Identify which cell holds the provided text, then report its (x, y) central coordinate. 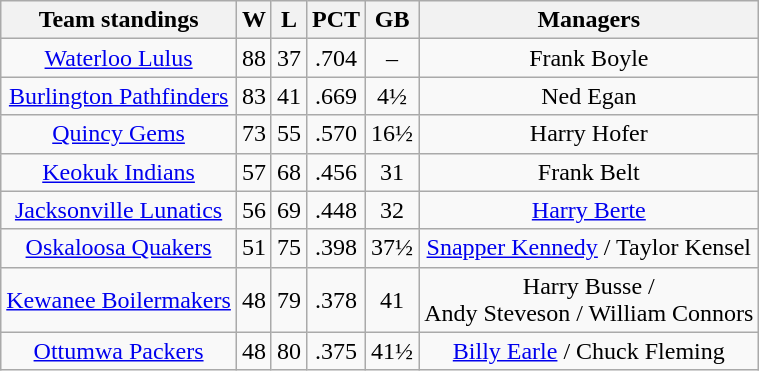
79 (288, 300)
Keokuk Indians (119, 172)
L (288, 20)
73 (254, 134)
W (254, 20)
Harry Busse / Andy Steveson / William Connors (589, 300)
16½ (392, 134)
.570 (336, 134)
– (392, 58)
PCT (336, 20)
31 (392, 172)
Oskaloosa Quakers (119, 248)
75 (288, 248)
GB (392, 20)
55 (288, 134)
Kewanee Boilermakers (119, 300)
68 (288, 172)
69 (288, 210)
.398 (336, 248)
Ottumwa Packers (119, 351)
Frank Belt (589, 172)
51 (254, 248)
41½ (392, 351)
Snapper Kennedy / Taylor Kensel (589, 248)
37½ (392, 248)
Harry Hofer (589, 134)
32 (392, 210)
37 (288, 58)
.375 (336, 351)
Team standings (119, 20)
Managers (589, 20)
Billy Earle / Chuck Fleming (589, 351)
.448 (336, 210)
57 (254, 172)
Burlington Pathfinders (119, 96)
Jacksonville Lunatics (119, 210)
Frank Boyle (589, 58)
80 (288, 351)
56 (254, 210)
.669 (336, 96)
Quincy Gems (119, 134)
.456 (336, 172)
.378 (336, 300)
Ned Egan (589, 96)
4½ (392, 96)
83 (254, 96)
.704 (336, 58)
Waterloo Lulus (119, 58)
88 (254, 58)
Harry Berte (589, 210)
